Output the [x, y] coordinate of the center of the cell containing the given text.  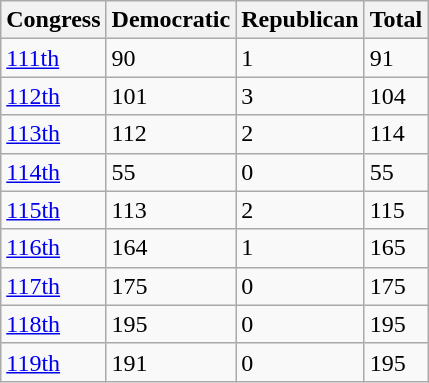
114 [396, 134]
90 [171, 58]
115th [54, 210]
Republican [300, 20]
112th [54, 96]
112 [171, 134]
3 [300, 96]
113th [54, 134]
111th [54, 58]
91 [396, 58]
Democratic [171, 20]
191 [171, 362]
117th [54, 286]
113 [171, 210]
Total [396, 20]
165 [396, 248]
116th [54, 248]
118th [54, 324]
115 [396, 210]
164 [171, 248]
114th [54, 172]
104 [396, 96]
Congress [54, 20]
101 [171, 96]
119th [54, 362]
